Search for the cell housing the specified text and yield its (x, y) center coordinate. 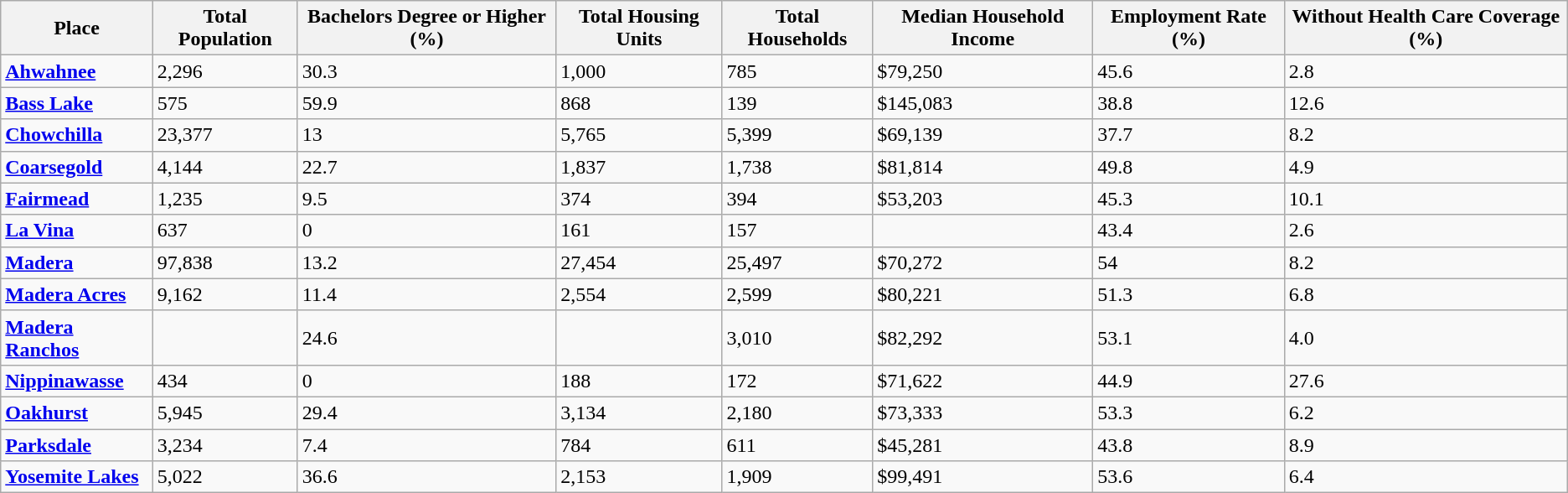
$70,272 (983, 262)
188 (639, 381)
49.8 (1189, 167)
9,162 (224, 294)
4.9 (1426, 167)
3,234 (224, 445)
637 (224, 231)
3,010 (797, 337)
54 (1189, 262)
394 (797, 199)
37.7 (1189, 135)
53.6 (1189, 477)
36.6 (426, 477)
$80,221 (983, 294)
Bachelors Degree or Higher (%) (426, 29)
59.9 (426, 103)
6.2 (1426, 413)
13 (426, 135)
13.2 (426, 262)
1,738 (797, 167)
Total Population (224, 29)
Without Health Care Coverage (%) (1426, 29)
Oakhurst (77, 413)
575 (224, 103)
$69,139 (983, 135)
$99,491 (983, 477)
4,144 (224, 167)
38.8 (1189, 103)
22.7 (426, 167)
611 (797, 445)
Bass Lake (77, 103)
1,235 (224, 199)
6.4 (1426, 477)
6.8 (1426, 294)
Employment Rate (%) (1189, 29)
Coarsegold (77, 167)
1,909 (797, 477)
2,296 (224, 71)
Chowchilla (77, 135)
5,399 (797, 135)
11.4 (426, 294)
$79,250 (983, 71)
27.6 (1426, 381)
30.3 (426, 71)
43.4 (1189, 231)
12.6 (1426, 103)
868 (639, 103)
29.4 (426, 413)
5,022 (224, 477)
139 (797, 103)
Madera (77, 262)
45.3 (1189, 199)
$53,203 (983, 199)
374 (639, 199)
7.4 (426, 445)
Fairmead (77, 199)
$82,292 (983, 337)
2,599 (797, 294)
Ahwahnee (77, 71)
25,497 (797, 262)
3,134 (639, 413)
$71,622 (983, 381)
2,554 (639, 294)
23,377 (224, 135)
2.6 (1426, 231)
172 (797, 381)
27,454 (639, 262)
434 (224, 381)
784 (639, 445)
4.0 (1426, 337)
97,838 (224, 262)
785 (797, 71)
53.1 (1189, 337)
10.1 (1426, 199)
1,837 (639, 167)
Madera Ranchos (77, 337)
Nippinawasse (77, 381)
2,153 (639, 477)
8.9 (1426, 445)
24.6 (426, 337)
$73,333 (983, 413)
9.5 (426, 199)
Madera Acres (77, 294)
2,180 (797, 413)
Parksdale (77, 445)
45.6 (1189, 71)
53.3 (1189, 413)
$145,083 (983, 103)
Yosemite Lakes (77, 477)
Total Households (797, 29)
La Vina (77, 231)
1,000 (639, 71)
Total Housing Units (639, 29)
157 (797, 231)
161 (639, 231)
2.8 (1426, 71)
43.8 (1189, 445)
5,945 (224, 413)
Place (77, 29)
44.9 (1189, 381)
Median Household Income (983, 29)
51.3 (1189, 294)
$45,281 (983, 445)
$81,814 (983, 167)
5,765 (639, 135)
